Identify which cell holds the provided text, then report its [X, Y] central coordinate. 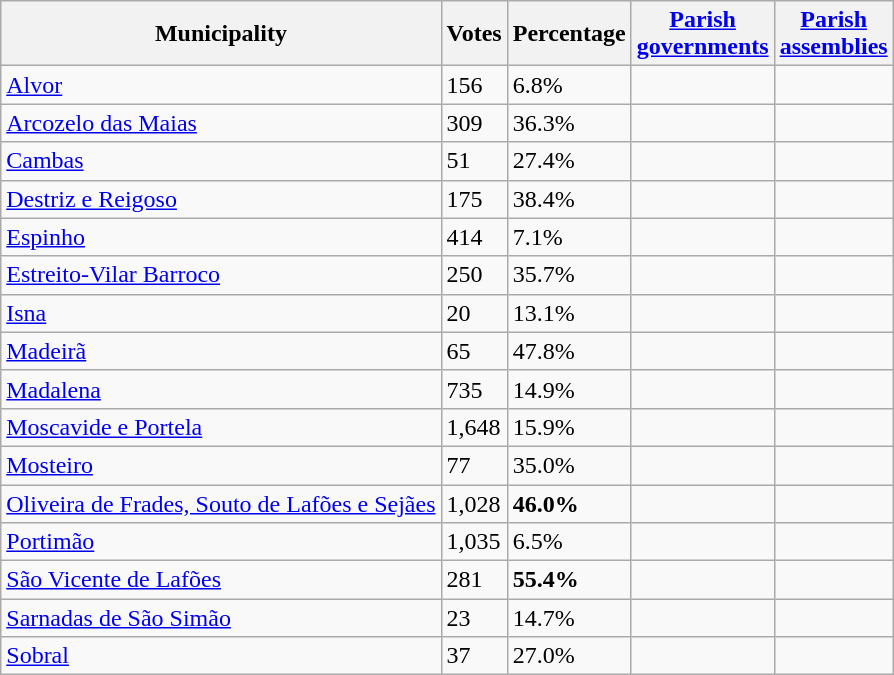
13.1% [569, 313]
36.3% [569, 123]
6.5% [569, 542]
1,035 [474, 542]
15.9% [569, 427]
77 [474, 465]
6.8% [569, 85]
14.9% [569, 389]
23 [474, 618]
Votes [474, 34]
Municipality [221, 34]
Destriz e Reigoso [221, 199]
Madeirã [221, 351]
35.0% [569, 465]
27.0% [569, 656]
156 [474, 85]
Arcozelo das Maias [221, 123]
309 [474, 123]
1,028 [474, 503]
27.4% [569, 161]
Portimão [221, 542]
1,648 [474, 427]
735 [474, 389]
Sarnadas de São Simão [221, 618]
São Vicente de Lafões [221, 580]
20 [474, 313]
65 [474, 351]
Parishassemblies [834, 34]
Isna [221, 313]
Espinho [221, 237]
14.7% [569, 618]
38.4% [569, 199]
Alvor [221, 85]
Oliveira de Frades, Souto de Lafões e Sejães [221, 503]
37 [474, 656]
Mosteiro [221, 465]
Madalena [221, 389]
Parishgovernments [702, 34]
Cambas [221, 161]
47.8% [569, 351]
Percentage [569, 34]
7.1% [569, 237]
Estreito-Vilar Barroco [221, 275]
Moscavide e Portela [221, 427]
Sobral [221, 656]
281 [474, 580]
55.4% [569, 580]
35.7% [569, 275]
175 [474, 199]
46.0% [569, 503]
250 [474, 275]
414 [474, 237]
51 [474, 161]
